Determine the (X, Y) coordinate at the center of the cell enclosing the given text.  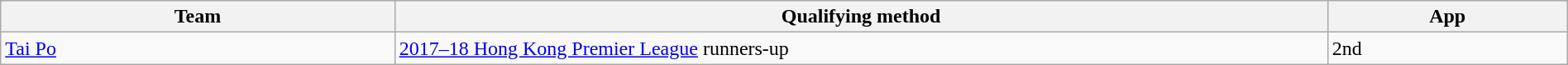
2017–18 Hong Kong Premier League runners-up (861, 48)
App (1447, 17)
Team (198, 17)
Tai Po (198, 48)
2nd (1447, 48)
Qualifying method (861, 17)
